Search for the cell housing the specified text and yield its [X, Y] center coordinate. 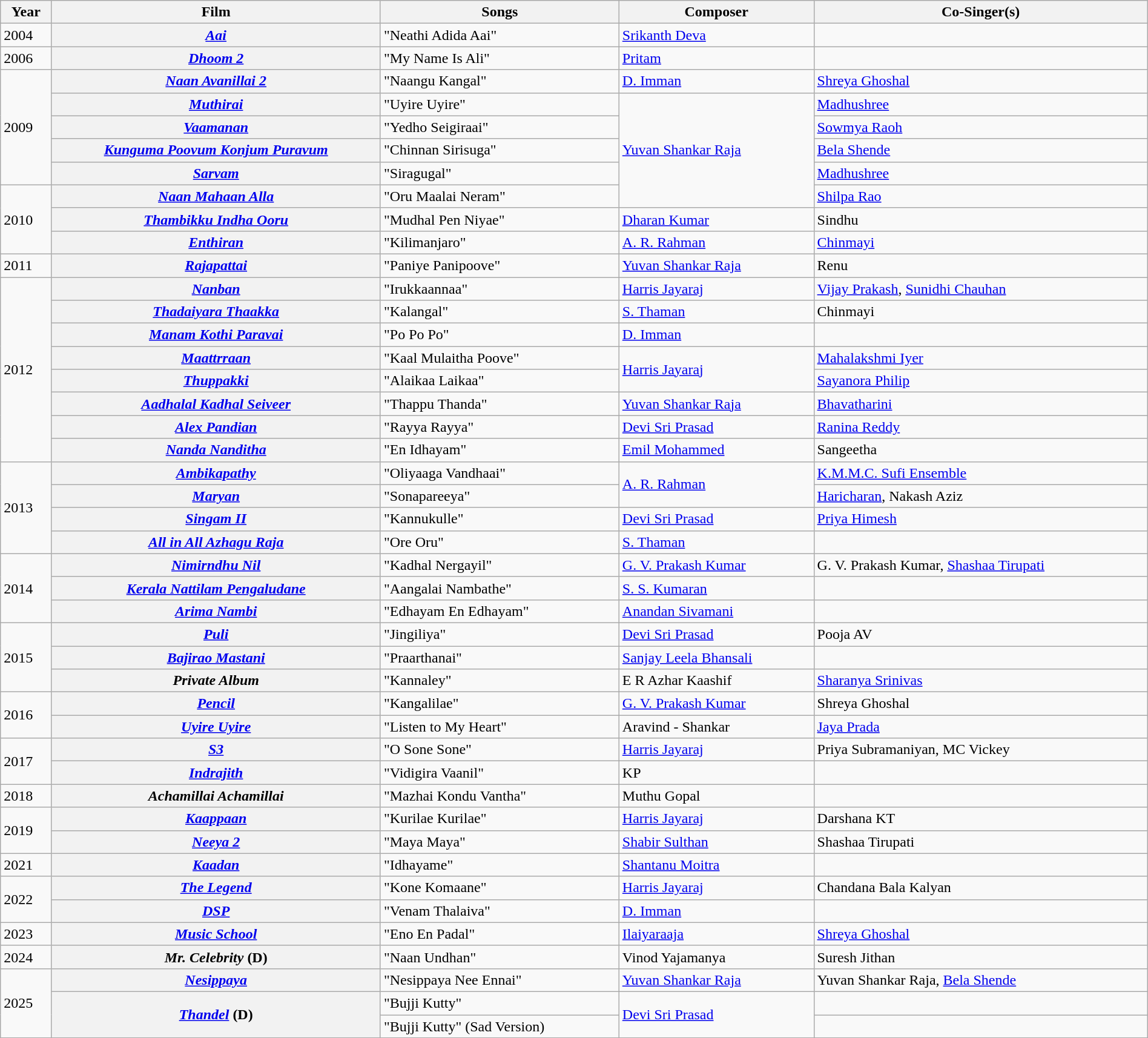
"Irukkaannaa" [500, 289]
"Ore Oru" [500, 542]
"Kadhal Nergayil" [500, 565]
Puli [216, 634]
"Siragugal" [500, 173]
"Kaal Mulaitha Poove" [500, 358]
"Jingiliya" [500, 634]
"Oru Maalai Neram" [500, 196]
Enthiran [216, 242]
2011 [26, 265]
Arima Nambi [216, 611]
Private Album [216, 681]
Shilpa Rao [981, 196]
2014 [26, 588]
Naan Avanillai 2 [216, 81]
"O Sone Sone" [500, 750]
2006 [26, 58]
Ilaiyaraaja [716, 934]
Achamillai Achamillai [216, 796]
Singam II [216, 519]
"Chinnan Sirisuga" [500, 150]
"En Idhayam" [500, 450]
All in All Azhagu Raja [216, 542]
Maattrraan [216, 358]
Nanban [216, 289]
2023 [26, 934]
Pencil [216, 704]
2009 [26, 127]
"Praarthanai" [500, 657]
Naan Mahaan Alla [216, 196]
Sayanora Philip [981, 381]
Manam Kothi Paravai [216, 335]
2019 [26, 830]
Uyire Uyire [216, 727]
"Uyire Uyire" [500, 104]
Muthu Gopal [716, 796]
"Edhayam En Edhayam" [500, 611]
Songs [500, 12]
"Venam Thalaiva" [500, 911]
"Sonapareeya" [500, 496]
"Kilimanjaro" [500, 242]
E R Azhar Kaashif [716, 681]
Shashaa Tirupati [981, 842]
Sindhu [981, 219]
Composer [716, 12]
Bhavatharini [981, 404]
Suresh Jithan [981, 957]
"Mazhai Kondu Vantha" [500, 796]
Srikanth Deva [716, 35]
"Alaikaa Laikaa" [500, 381]
2004 [26, 35]
"Idhayame" [500, 865]
Year [26, 12]
Aadhalal Kadhal Seiveer [216, 404]
"Mudhal Pen Niyae" [500, 219]
Thambikku Indha Ooru [216, 219]
Ambikapathy [216, 473]
"Kannaley" [500, 681]
Anandan Sivamani [716, 611]
Priya Himesh [981, 519]
Pooja AV [981, 634]
"Paniye Panipoove" [500, 265]
"Nesippaya Nee Ennai" [500, 980]
Emil Mohammed [716, 450]
Indrajith [216, 773]
2022 [26, 899]
"Listen to My Heart" [500, 727]
DSP [216, 911]
Aravind - Shankar [716, 727]
KP [716, 773]
Mr. Celebrity (D) [216, 957]
Sangeetha [981, 450]
"Bujji Kutty" [500, 1003]
Nanda Nanditha [216, 450]
"Kalangal" [500, 312]
Kerala Nattilam Pengaludane [216, 588]
"Maya Maya" [500, 842]
"My Name Is Ali" [500, 58]
Sowmya Raoh [981, 127]
2015 [26, 657]
Pritam [716, 58]
"Aangalai Nambathe" [500, 588]
2018 [26, 796]
S3 [216, 750]
"Kannukulle" [500, 519]
Nimirndhu Nil [216, 565]
Rajapattai [216, 265]
Vijay Prakash, Sunidhi Chauhan [981, 289]
"Kangalilae" [500, 704]
"Bujji Kutty" (Sad Version) [500, 1026]
2012 [26, 369]
Haricharan, Nakash Aziz [981, 496]
Thandel (D) [216, 1014]
K.M.M.C. Sufi Ensemble [981, 473]
"Kurilae Kurilae" [500, 819]
Muthirai [216, 104]
Film [216, 12]
Yuvan Shankar Raja, Bela Shende [981, 980]
Aai [216, 35]
Vinod Yajamanya [716, 957]
Bajirao Mastani [216, 657]
Neeya 2 [216, 842]
"Thappu Thanda" [500, 404]
G. V. Prakash Kumar, Shashaa Tirupati [981, 565]
Thadaiyara Thaakka [216, 312]
Kunguma Poovum Konjum Puravum [216, 150]
2016 [26, 715]
Mahalakshmi Iyer [981, 358]
2010 [26, 219]
S. S. Kumaran [716, 588]
Ranina Reddy [981, 427]
Vaamanan [216, 127]
Sanjay Leela Bhansali [716, 657]
Co-Singer(s) [981, 12]
The Legend [216, 888]
Renu [981, 265]
Kaadan [216, 865]
"Eno En Padal" [500, 934]
Priya Subramaniyan, MC Vickey [981, 750]
"Kone Komaane" [500, 888]
Dharan Kumar [716, 219]
Jaya Prada [981, 727]
Thuppakki [216, 381]
"Neathi Adida Aai" [500, 35]
Shantanu Moitra [716, 865]
Sharanya Srinivas [981, 681]
2017 [26, 761]
Kaappaan [216, 819]
2013 [26, 507]
Shabir Sulthan [716, 842]
Bela Shende [981, 150]
2024 [26, 957]
"Naan Undhan" [500, 957]
Alex Pandian [216, 427]
"Yedho Seigiraai" [500, 127]
Darshana KT [981, 819]
"Naangu Kangal" [500, 81]
2021 [26, 865]
Chandana Bala Kalyan [981, 888]
"Oliyaaga Vandhaai" [500, 473]
Nesippaya [216, 980]
"Rayya Rayya" [500, 427]
Maryan [216, 496]
2025 [26, 1003]
Dhoom 2 [216, 58]
Sarvam [216, 173]
Music School [216, 934]
"Vidigira Vaanil" [500, 773]
"Po Po Po" [500, 335]
